Determine the [X, Y] coordinate at the center of the cell enclosing the given text.  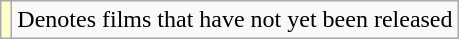
Denotes films that have not yet been released [235, 20]
